Find where the given text appears and provide that cell's center as (x, y) coordinate. 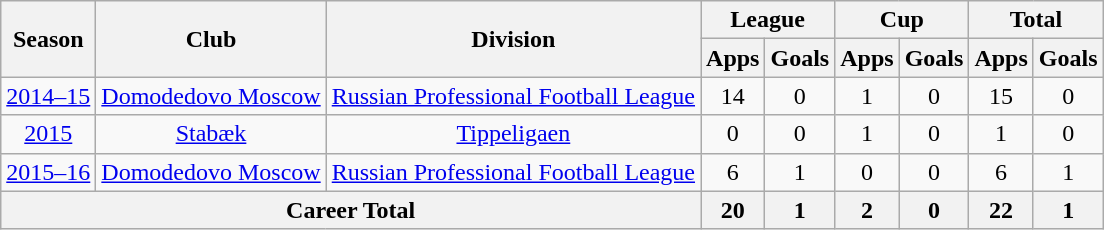
2015–16 (48, 172)
22 (1001, 210)
15 (1001, 96)
2014–15 (48, 96)
2 (867, 210)
Cup (902, 20)
League (768, 20)
Season (48, 39)
2015 (48, 134)
Tippeligaen (513, 134)
Club (211, 39)
Stabæk (211, 134)
20 (733, 210)
Career Total (351, 210)
Total (1036, 20)
14 (733, 96)
Division (513, 39)
